Determine the [x, y] coordinate at the center of the cell enclosing the given text.  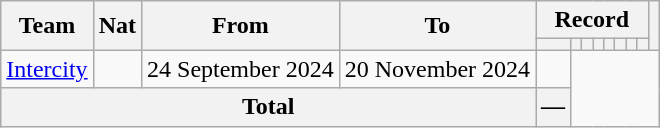
Nat [117, 26]
Intercity [47, 69]
— [554, 107]
From [241, 26]
To [437, 26]
Record [592, 20]
20 November 2024 [437, 69]
Team [47, 26]
Total [268, 107]
24 September 2024 [241, 69]
